Output the (X, Y) coordinate of the center of the cell containing the given text.  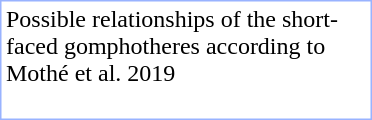
Possible relationships of the short-faced gomphotheres according to Mothé et al. 2019 (186, 60)
